Locate the cell with the specified text and output its [x, y] center coordinate. 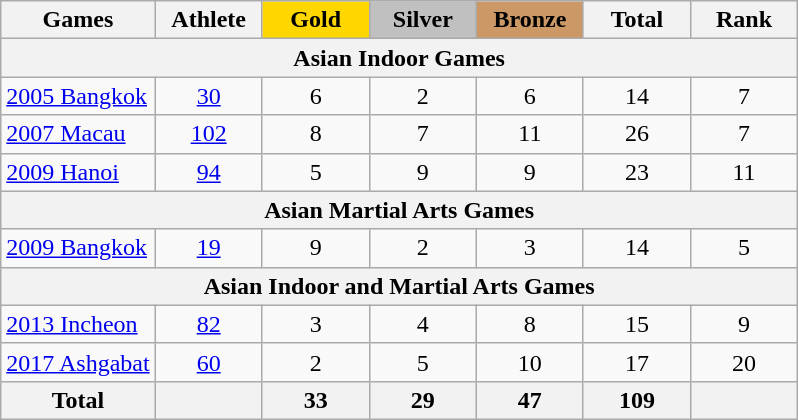
109 [636, 400]
Gold [316, 20]
60 [208, 362]
30 [208, 96]
20 [744, 362]
2009 Hanoi [78, 172]
33 [316, 400]
2013 Incheon [78, 324]
2017 Ashgabat [78, 362]
26 [636, 134]
10 [530, 362]
Silver [422, 20]
Games [78, 20]
Asian Martial Arts Games [400, 210]
Asian Indoor Games [400, 58]
94 [208, 172]
29 [422, 400]
Athlete [208, 20]
2009 Bangkok [78, 248]
47 [530, 400]
15 [636, 324]
19 [208, 248]
102 [208, 134]
23 [636, 172]
17 [636, 362]
Bronze [530, 20]
Asian Indoor and Martial Arts Games [400, 286]
Rank [744, 20]
2005 Bangkok [78, 96]
4 [422, 324]
2007 Macau [78, 134]
82 [208, 324]
